Provide the (x, y) coordinate of the cell's center where the given text is located.  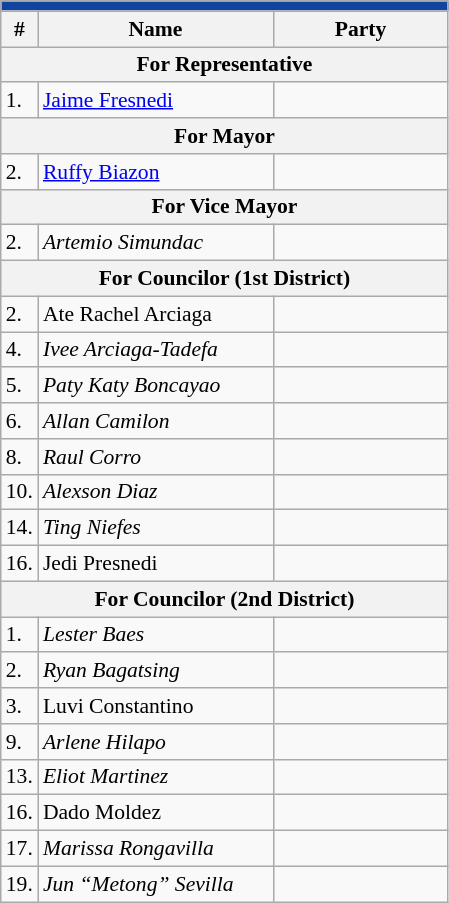
13. (20, 777)
Ryan Bagatsing (156, 671)
17. (20, 849)
Ting Niefes (156, 528)
3. (20, 706)
Ruffy Biazon (156, 172)
For Councilor (1st District) (224, 279)
Jedi Presnedi (156, 564)
19. (20, 884)
Eliot Martinez (156, 777)
For Councilor (2nd District) (224, 599)
9. (20, 742)
Lester Baes (156, 635)
14. (20, 528)
Artemio Simundac (156, 243)
Alexson Diaz (156, 492)
# (20, 29)
Arlene Hilapo (156, 742)
Marissa Rongavilla (156, 849)
For Vice Mayor (224, 207)
8. (20, 457)
6. (20, 421)
4. (20, 350)
Ivee Arciaga-Tadefa (156, 350)
Allan Camilon (156, 421)
Ate Rachel Arciaga (156, 314)
Jun “Metong” Sevilla (156, 884)
Party (360, 29)
Luvi Constantino (156, 706)
For Mayor (224, 136)
Name (156, 29)
Jaime Fresnedi (156, 101)
10. (20, 492)
5. (20, 386)
For Representative (224, 65)
Dado Moldez (156, 813)
Raul Corro (156, 457)
Paty Katy Boncayao (156, 386)
